For the text-containing cell, return its midpoint in [X, Y] coordinate format. 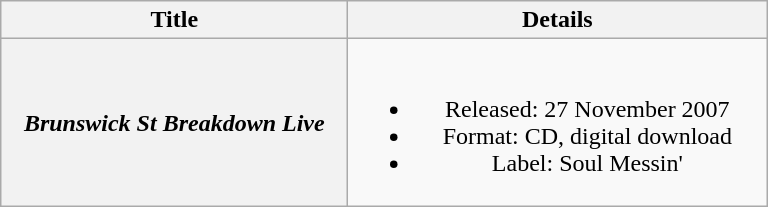
Brunswick St Breakdown Live [174, 122]
Released: 27 November 2007Format: CD, digital downloadLabel: Soul Messin' [558, 122]
Details [558, 20]
Title [174, 20]
